Extract the [X, Y] coordinate from the center of the cell holding the provided text.  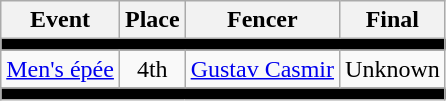
Event [60, 20]
Fencer [262, 20]
4th [152, 69]
Unknown [393, 69]
Place [152, 20]
Gustav Casmir [262, 69]
Final [393, 20]
Men's épée [60, 69]
